Detect which cell encompasses the target text, then output its (X, Y) center coordinate. 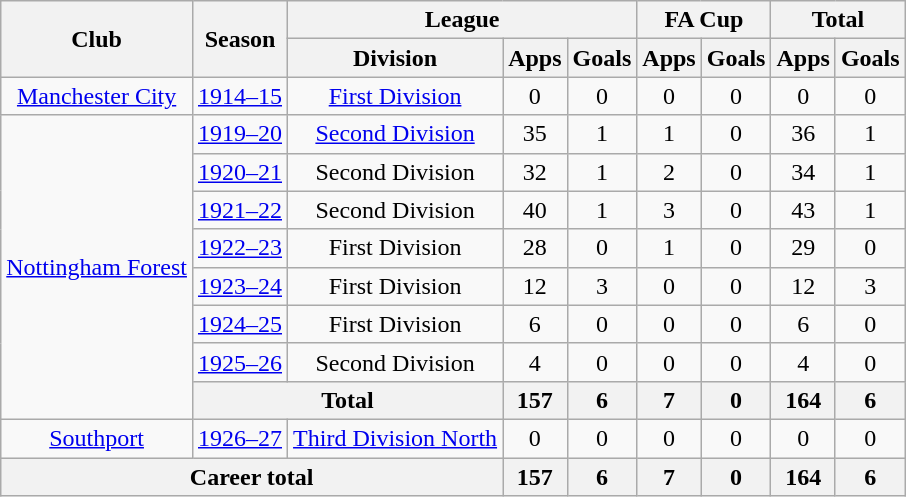
League (462, 20)
1923–24 (240, 286)
1922–23 (240, 248)
1926–27 (240, 438)
1919–20 (240, 134)
Third Division North (396, 438)
36 (803, 134)
35 (535, 134)
FA Cup (704, 20)
Division (396, 58)
43 (803, 210)
40 (535, 210)
1925–26 (240, 362)
28 (535, 248)
Season (240, 39)
29 (803, 248)
1924–25 (240, 324)
34 (803, 172)
Nottingham Forest (97, 267)
1920–21 (240, 172)
Club (97, 39)
1921–22 (240, 210)
Manchester City (97, 96)
1914–15 (240, 96)
Career total (252, 477)
Southport (97, 438)
32 (535, 172)
2 (669, 172)
